Output the [X, Y] coordinate of the center of the cell containing the given text.  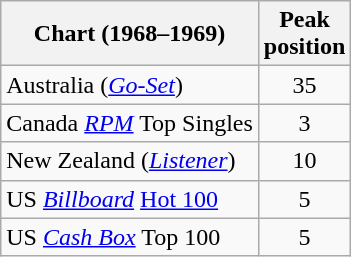
35 [304, 85]
US Billboard Hot 100 [130, 199]
3 [304, 123]
New Zealand (Listener) [130, 161]
Canada RPM Top Singles [130, 123]
US Cash Box Top 100 [130, 237]
Australia (Go-Set) [130, 85]
Peakposition [304, 34]
Chart (1968–1969) [130, 34]
10 [304, 161]
